Find where the given text appears and provide that cell's center as (x, y) coordinate. 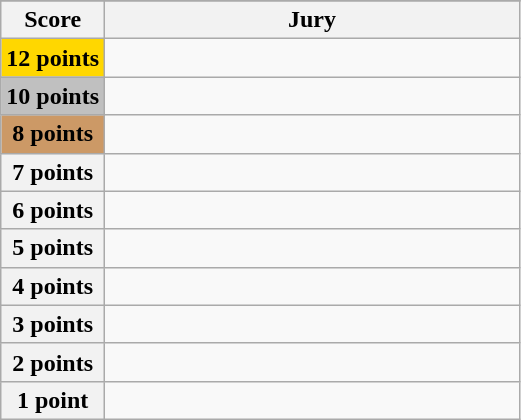
12 points (53, 58)
Score (53, 20)
6 points (53, 210)
5 points (53, 248)
Jury (312, 20)
2 points (53, 362)
10 points (53, 96)
1 point (53, 400)
8 points (53, 134)
4 points (53, 286)
7 points (53, 172)
3 points (53, 324)
